Capture the cell that displays the provided text and extract its [x, y] central coordinate. 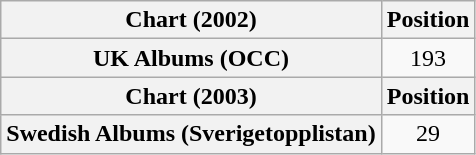
Chart (2002) [191, 20]
Swedish Albums (Sverigetopplistan) [191, 134]
Chart (2003) [191, 96]
UK Albums (OCC) [191, 58]
29 [428, 134]
193 [428, 58]
